From the cell containing the given text, extract its center point as (x, y) coordinate. 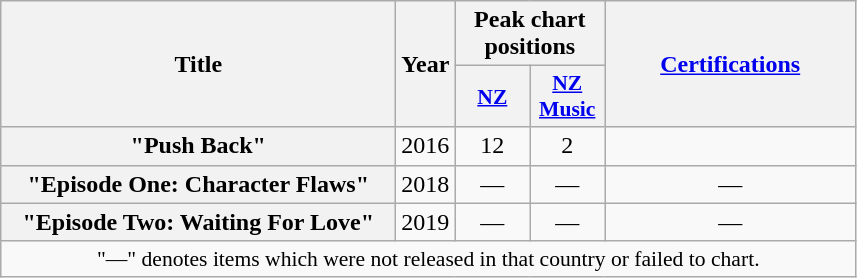
2019 (426, 222)
NZ (492, 96)
Certifications (730, 64)
Title (198, 64)
2018 (426, 184)
Year (426, 64)
"—" denotes items which were not released in that country or failed to chart. (428, 259)
NZ Music (568, 96)
"Push Back" (198, 146)
Peak chart positions (530, 34)
2 (568, 146)
"Episode Two: Waiting For Love" (198, 222)
12 (492, 146)
"Episode One: Character Flaws" (198, 184)
2016 (426, 146)
